From the cell containing the given text, extract its center point as (X, Y) coordinate. 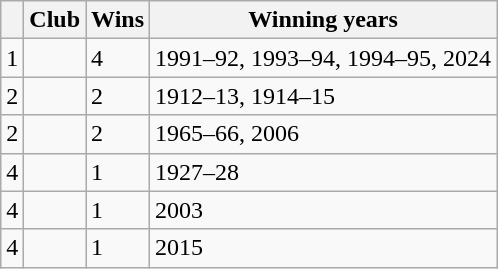
2003 (324, 210)
Club (55, 20)
1927–28 (324, 172)
1991–92, 1993–94, 1994–95, 2024 (324, 58)
2015 (324, 248)
Wins (118, 20)
Winning years (324, 20)
1965–66, 2006 (324, 134)
1912–13, 1914–15 (324, 96)
